Capture the cell that displays the provided text and extract its [X, Y] central coordinate. 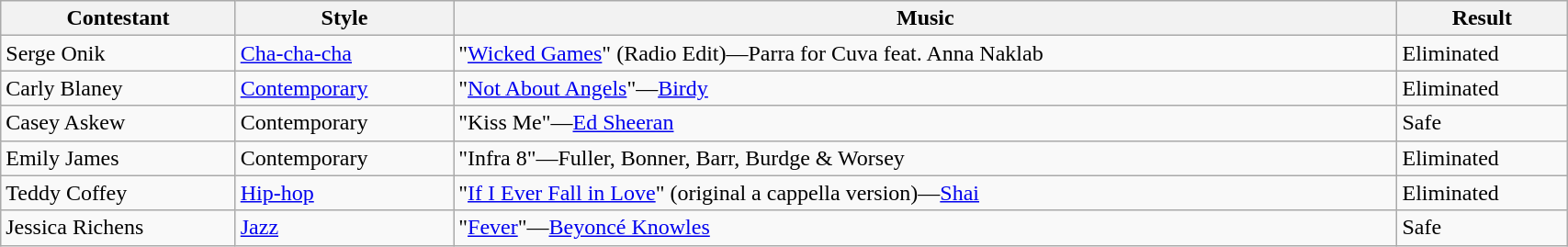
Contestant [118, 18]
"Infra 8"—Fuller, Bonner, Barr, Burdge & Worsey [926, 158]
"Kiss Me"—Ed Sheeran [926, 123]
Style [344, 18]
"Not About Angels"—Birdy [926, 88]
Emily James [118, 158]
Music [926, 18]
Serge Onik [118, 53]
Jessica Richens [118, 228]
Jazz [344, 228]
"Fever"—Beyoncé Knowles [926, 228]
Teddy Coffey [118, 193]
Result [1483, 18]
Cha-cha-cha [344, 53]
"If I Ever Fall in Love" (original a cappella version)—Shai [926, 193]
Carly Blaney [118, 88]
"Wicked Games" (Radio Edit)—Parra for Cuva feat. Anna Naklab [926, 53]
Hip-hop [344, 193]
Casey Askew [118, 123]
